Identify which cell holds the provided text, then report its [x, y] central coordinate. 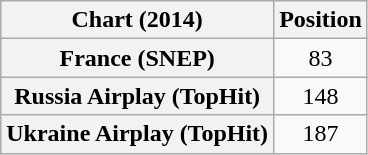
Russia Airplay (TopHit) [138, 96]
Chart (2014) [138, 20]
187 [321, 134]
Ukraine Airplay (TopHit) [138, 134]
France (SNEP) [138, 58]
83 [321, 58]
148 [321, 96]
Position [321, 20]
